Provide the [X, Y] coordinate of the cell's center where the given text is located.  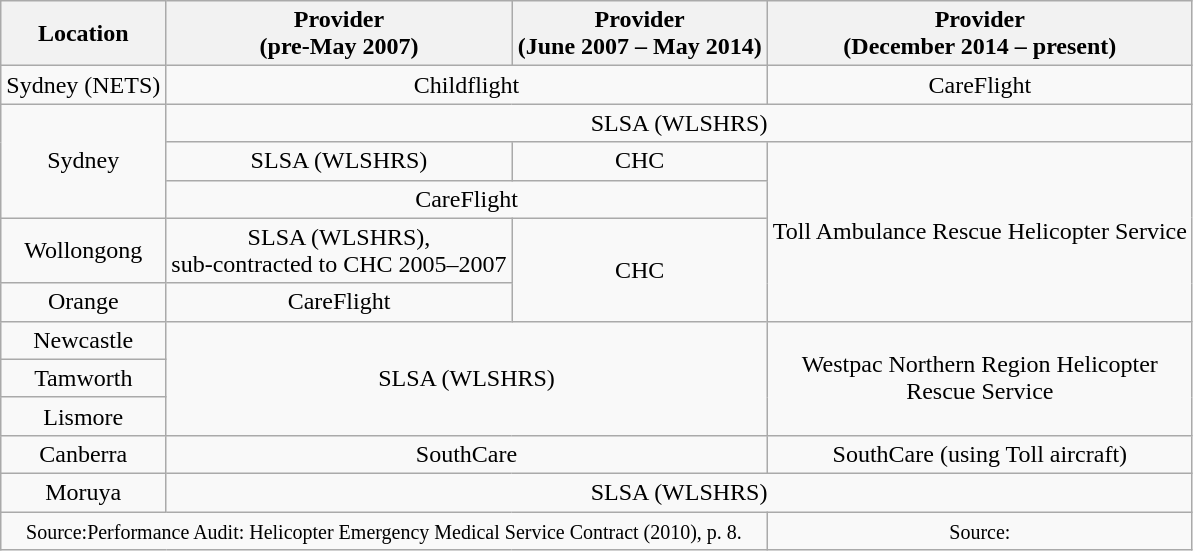
Lismore [84, 416]
Newcastle [84, 340]
SouthCare [466, 454]
Provider(December 2014 – present) [980, 34]
Orange [84, 302]
Toll Ambulance Rescue Helicopter Service [980, 232]
Provider(pre-May 2007) [339, 34]
SLSA (WLSHRS),sub-contracted to CHC 2005–2007 [339, 250]
Source:Performance Audit: Helicopter Emergency Medical Service Contract (2010), p. 8. [384, 531]
Tamworth [84, 378]
Canberra [84, 454]
Source: [980, 531]
Sydney [84, 161]
SouthCare (using Toll aircraft) [980, 454]
Moruya [84, 492]
Location [84, 34]
Wollongong [84, 250]
Westpac Northern Region HelicopterRescue Service [980, 378]
Sydney (NETS) [84, 85]
Provider(June 2007 – May 2014) [640, 34]
Childflight [466, 85]
